Capture the cell that displays the provided text and extract its [X, Y] central coordinate. 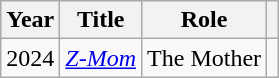
Z-Mom [101, 58]
2024 [30, 58]
The Mother [204, 58]
Title [101, 20]
Role [204, 20]
Year [30, 20]
